Search for the cell housing the specified text and yield its (x, y) center coordinate. 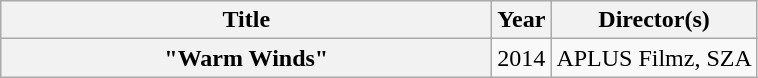
"Warm Winds" (246, 58)
2014 (522, 58)
Title (246, 20)
Director(s) (654, 20)
APLUS Filmz, SZA (654, 58)
Year (522, 20)
